Return the [x, y] coordinate for the center point of the cell that contains the specified text.  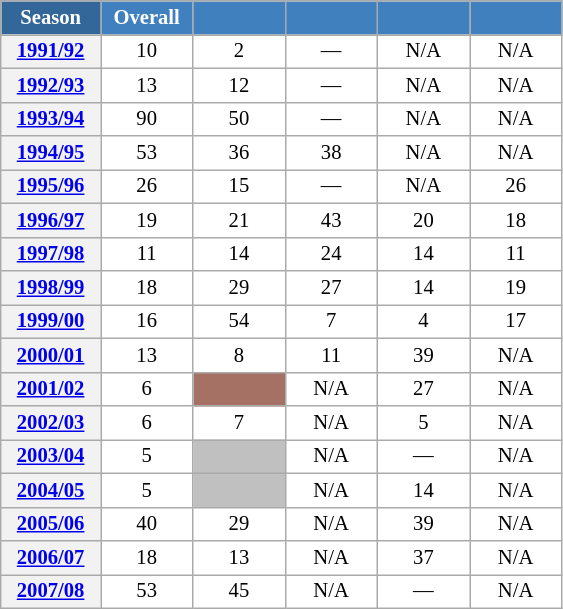
45 [239, 591]
1998/99 [51, 287]
2004/05 [51, 490]
24 [331, 254]
1999/00 [51, 321]
1992/93 [51, 85]
1994/95 [51, 153]
2005/06 [51, 524]
15 [239, 186]
54 [239, 321]
50 [239, 119]
2001/02 [51, 389]
1995/96 [51, 186]
20 [423, 220]
1993/94 [51, 119]
1996/97 [51, 220]
36 [239, 153]
Season [51, 17]
1997/98 [51, 254]
1991/92 [51, 51]
16 [146, 321]
2000/01 [51, 355]
8 [239, 355]
43 [331, 220]
2002/03 [51, 423]
40 [146, 524]
Overall [146, 17]
38 [331, 153]
4 [423, 321]
17 [516, 321]
21 [239, 220]
2007/08 [51, 591]
2003/04 [51, 456]
37 [423, 557]
12 [239, 85]
2 [239, 51]
90 [146, 119]
10 [146, 51]
2006/07 [51, 557]
